Scan for the cell matching the given text and deliver its [X, Y] coordinate at center. 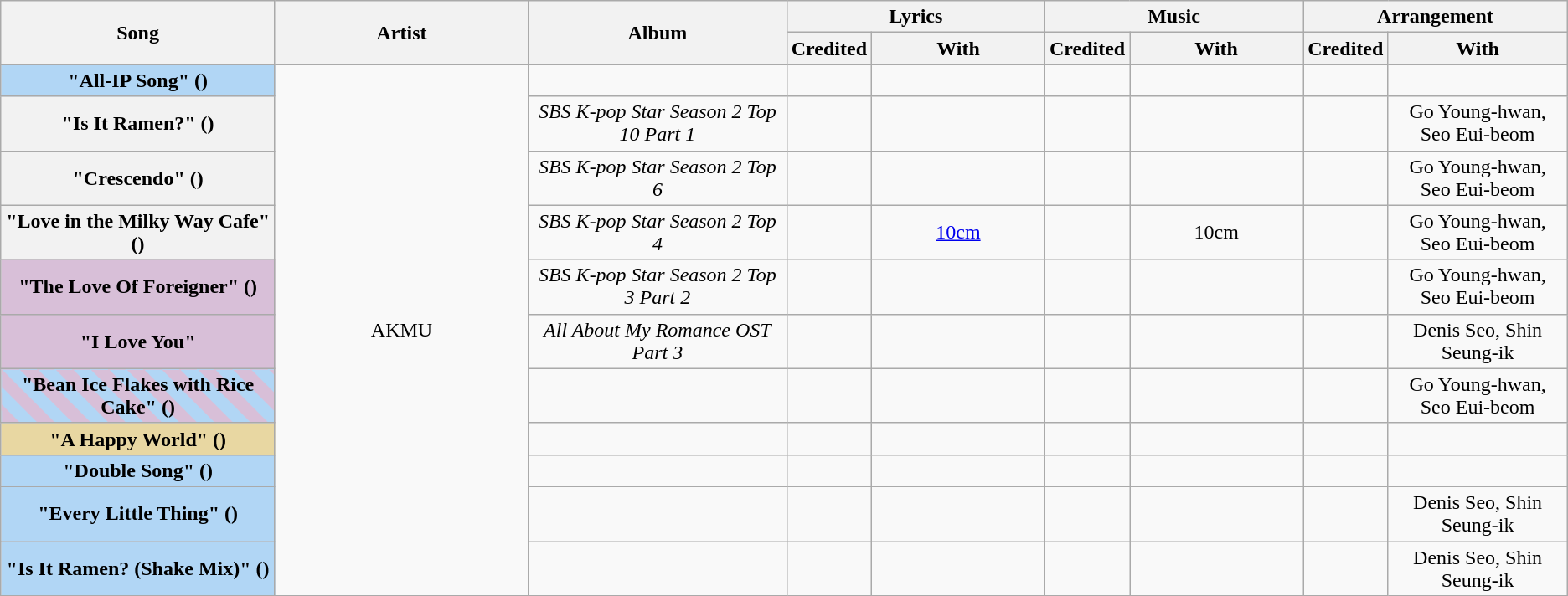
"All-IP Song" () [138, 80]
Album [657, 33]
"A Happy World" () [138, 439]
Song [138, 33]
Arrangement [1436, 17]
All About My Romance OST Part 3 [657, 342]
SBS K-pop Star Season 2 Top 6 [657, 177]
"I Love You" [138, 342]
"Double Song" () [138, 470]
Music [1173, 17]
"Love in the Milky Way Cafe" () [138, 233]
"Every Little Thing" () [138, 514]
Lyrics [916, 17]
"Is It Ramen?" () [138, 124]
Artist [401, 33]
SBS K-pop Star Season 2 Top 3 Part 2 [657, 286]
SBS K-pop Star Season 2 Top 10 Part 1 [657, 124]
"Is It Ramen? (Shake Mix)" () [138, 568]
"Crescendo" () [138, 177]
SBS K-pop Star Season 2 Top 4 [657, 233]
"The Love Of Foreigner" () [138, 286]
AKMU [401, 330]
"Bean Ice Flakes with Rice Cake" () [138, 395]
